For the text-containing cell, return its midpoint in [X, Y] coordinate format. 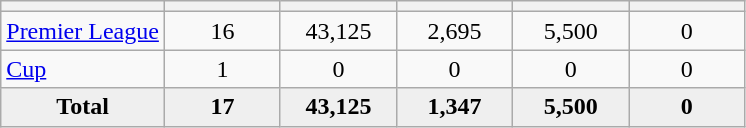
Cup [83, 69]
2,695 [455, 31]
Premier League [83, 31]
17 [222, 107]
Total [83, 107]
16 [222, 31]
1 [222, 69]
1,347 [455, 107]
